Provide the [X, Y] coordinate of the cell's center where the given text is located.  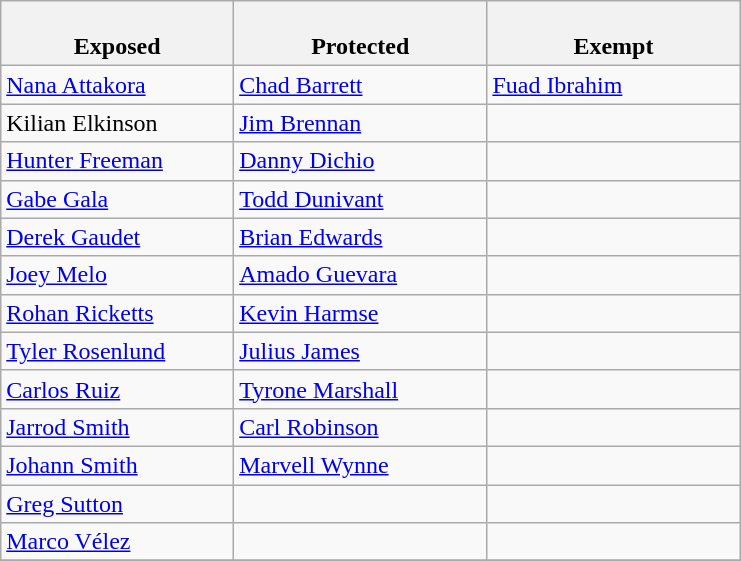
Gabe Gala [118, 199]
Tyrone Marshall [360, 389]
Hunter Freeman [118, 161]
Jarrod Smith [118, 427]
Marco Vélez [118, 542]
Tyler Rosenlund [118, 351]
Carlos Ruiz [118, 389]
Julius James [360, 351]
Brian Edwards [360, 237]
Amado Guevara [360, 275]
Rohan Ricketts [118, 313]
Kilian Elkinson [118, 123]
Danny Dichio [360, 161]
Kevin Harmse [360, 313]
Greg Sutton [118, 503]
Protected [360, 34]
Exempt [614, 34]
Johann Smith [118, 465]
Derek Gaudet [118, 237]
Exposed [118, 34]
Todd Dunivant [360, 199]
Fuad Ibrahim [614, 85]
Carl Robinson [360, 427]
Joey Melo [118, 275]
Marvell Wynne [360, 465]
Jim Brennan [360, 123]
Chad Barrett [360, 85]
Nana Attakora [118, 85]
